Search for the cell housing the specified text and yield its [x, y] center coordinate. 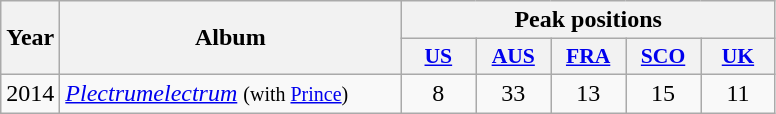
AUS [514, 57]
Year [30, 38]
FRA [588, 57]
8 [438, 93]
SCO [664, 57]
Plectrumelectrum (with Prince) [230, 93]
Peak positions [588, 20]
Album [230, 38]
11 [738, 93]
33 [514, 93]
2014 [30, 93]
13 [588, 93]
15 [664, 93]
US [438, 57]
UK [738, 57]
